Return the [x, y] coordinate for the center point of the cell that contains the specified text.  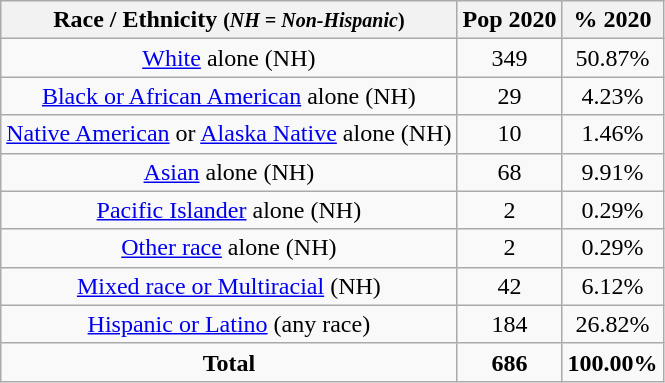
Asian alone (NH) [229, 172]
Pacific Islander alone (NH) [229, 210]
68 [510, 172]
100.00% [612, 362]
42 [510, 286]
9.91% [612, 172]
Total [229, 362]
349 [510, 58]
Mixed race or Multiracial (NH) [229, 286]
Other race alone (NH) [229, 248]
6.12% [612, 286]
1.46% [612, 134]
Black or African American alone (NH) [229, 96]
% 2020 [612, 20]
Race / Ethnicity (NH = Non-Hispanic) [229, 20]
4.23% [612, 96]
Native American or Alaska Native alone (NH) [229, 134]
50.87% [612, 58]
184 [510, 324]
26.82% [612, 324]
Pop 2020 [510, 20]
10 [510, 134]
686 [510, 362]
29 [510, 96]
White alone (NH) [229, 58]
Hispanic or Latino (any race) [229, 324]
